Return the (X, Y) coordinate for the center point of the cell that contains the specified text.  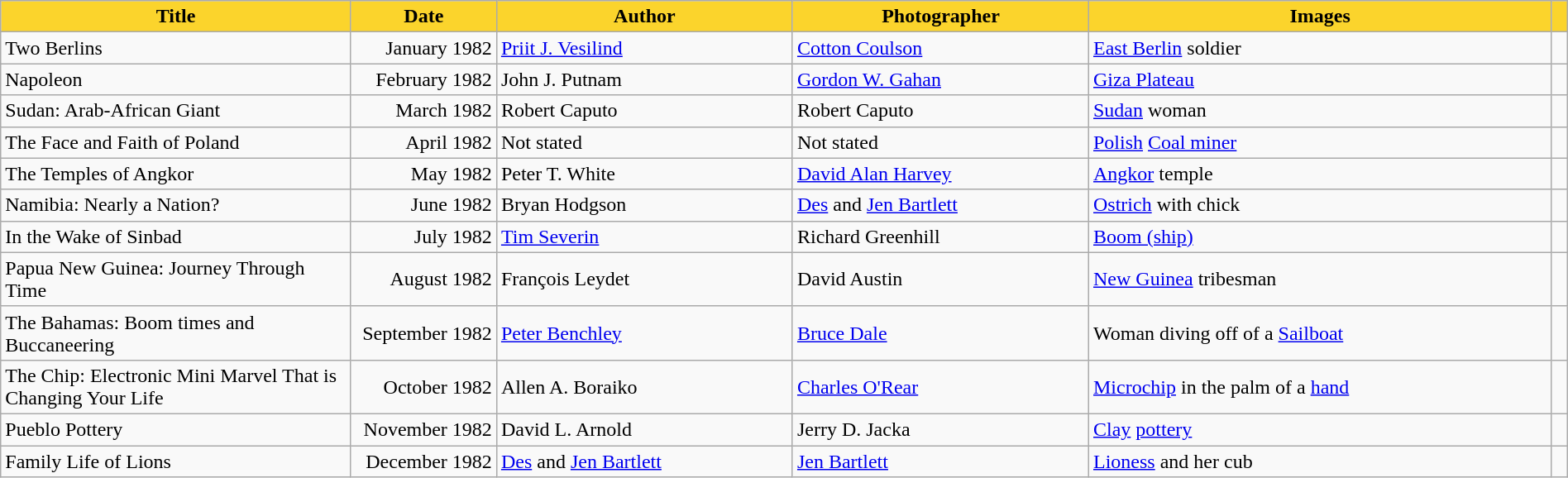
Peter Benchley (644, 332)
Giza Plateau (1320, 79)
Gordon W. Gahan (940, 79)
East Berlin soldier (1320, 48)
May 1982 (423, 174)
Tim Severin (644, 237)
August 1982 (423, 280)
Photographer (940, 17)
Microchip in the palm of a hand (1320, 387)
January 1982 (423, 48)
Sudan woman (1320, 111)
Jerry D. Jacka (940, 429)
Images (1320, 17)
Richard Greenhill (940, 237)
Polish Coal miner (1320, 142)
Two Berlins (176, 48)
Priit J. Vesilind (644, 48)
The Temples of Angkor (176, 174)
The Bahamas: Boom times and Buccaneering (176, 332)
John J. Putnam (644, 79)
Papua New Guinea: Journey Through Time (176, 280)
Ostrich with chick (1320, 205)
April 1982 (423, 142)
Title (176, 17)
David Alan Harvey (940, 174)
Clay pottery (1320, 429)
Date (423, 17)
The Chip: Electronic Mini Marvel That is Changing Your Life (176, 387)
June 1982 (423, 205)
The Face and Faith of Poland (176, 142)
In the Wake of Sinbad (176, 237)
François Leydet (644, 280)
David L. Arnold (644, 429)
Family Life of Lions (176, 461)
Bruce Dale (940, 332)
Napoleon (176, 79)
Jen Bartlett (940, 461)
Lioness and her cub (1320, 461)
February 1982 (423, 79)
Charles O'Rear (940, 387)
David Austin (940, 280)
November 1982 (423, 429)
October 1982 (423, 387)
Namibia: Nearly a Nation? (176, 205)
Sudan: Arab-African Giant (176, 111)
December 1982 (423, 461)
September 1982 (423, 332)
New Guinea tribesman (1320, 280)
Cotton Coulson (940, 48)
Allen A. Boraiko (644, 387)
July 1982 (423, 237)
Woman diving off of a Sailboat (1320, 332)
Pueblo Pottery (176, 429)
Peter T. White (644, 174)
Bryan Hodgson (644, 205)
Angkor temple (1320, 174)
Boom (ship) (1320, 237)
Author (644, 17)
March 1982 (423, 111)
